Identify which cell holds the provided text, then report its (x, y) central coordinate. 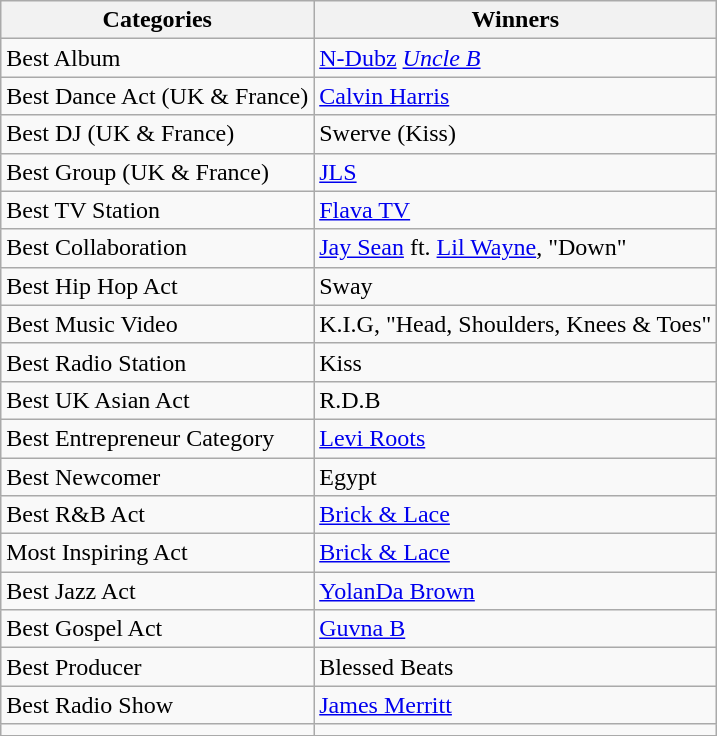
Best Gospel Act (158, 629)
Best Music Video (158, 324)
Levi Roots (516, 438)
Most Inspiring Act (158, 553)
Best Album (158, 58)
K.I.G, "Head, Shoulders, Knees & Toes" (516, 324)
YolanDa Brown (516, 591)
Flava TV (516, 210)
Best Hip Hop Act (158, 286)
Best Entrepreneur Category (158, 438)
Kiss (516, 362)
Swerve (Kiss) (516, 134)
Egypt (516, 477)
Calvin Harris (516, 96)
Sway (516, 286)
Winners (516, 20)
N-Dubz Uncle B (516, 58)
Guvna B (516, 629)
R.D.B (516, 400)
Best UK Asian Act (158, 400)
Best Radio Station (158, 362)
Best Group (UK & France) (158, 172)
Best Dance Act (UK & France) (158, 96)
James Merritt (516, 705)
Best DJ (UK & France) (158, 134)
Best Newcomer (158, 477)
Best Producer (158, 667)
Best R&B Act (158, 515)
Best Collaboration (158, 248)
Best TV Station (158, 210)
Blessed Beats (516, 667)
Categories (158, 20)
Best Radio Show (158, 705)
JLS (516, 172)
Jay Sean ft. Lil Wayne, "Down" (516, 248)
Best Jazz Act (158, 591)
